Locate the cell with the specified text and output its [x, y] center coordinate. 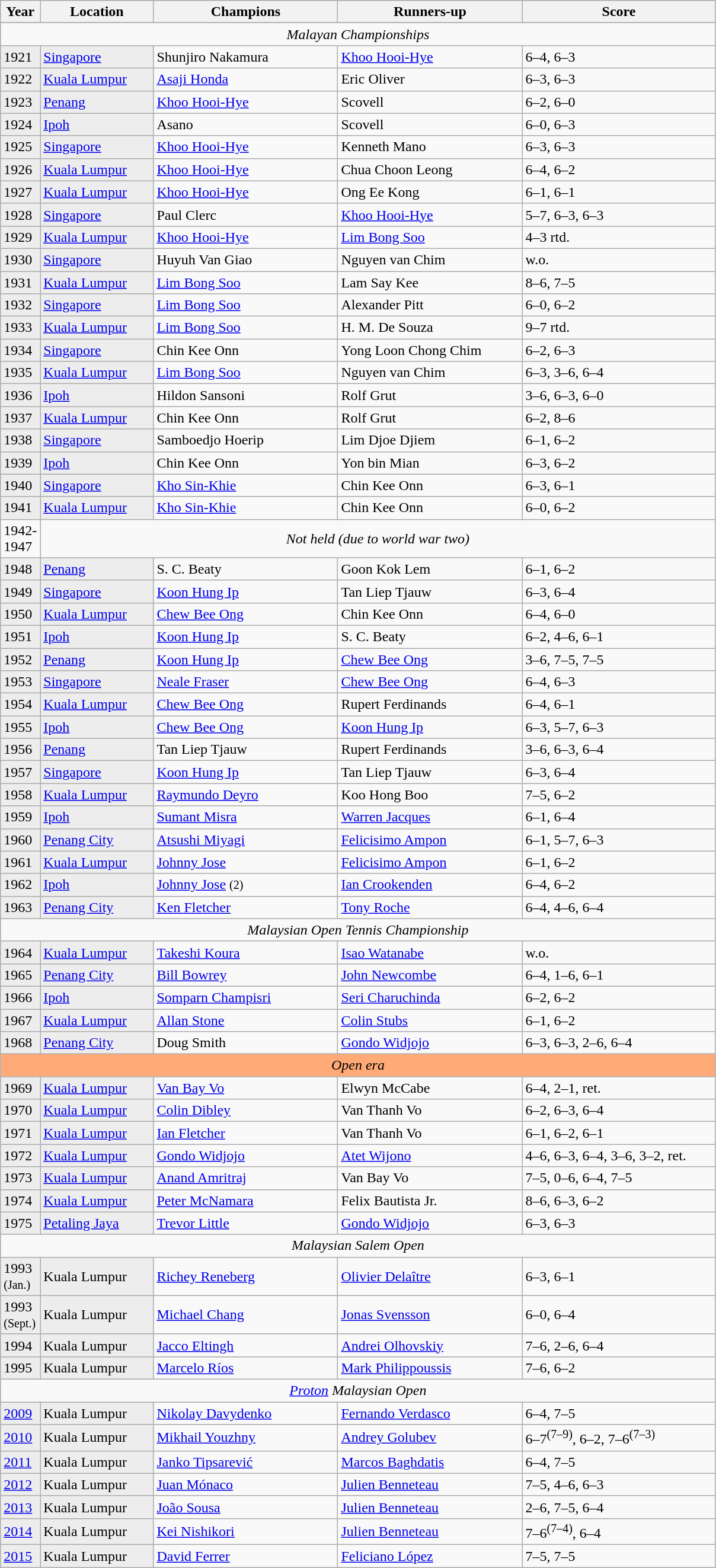
Michael Chang [245, 1314]
1931 [20, 283]
Asano [245, 124]
Yon bin Mian [430, 463]
João Sousa [245, 1507]
7–5, 6–2 [619, 795]
2–6, 7–5, 6–4 [619, 1507]
6–2, 6–3 [619, 350]
1954 [20, 705]
1929 [20, 237]
2013 [20, 1507]
6–1, 6–2, 6–1 [619, 1133]
4–6, 6–3, 6–4, 3–6, 3–2, ret. [619, 1156]
Anand Amritraj [245, 1178]
1967 [20, 1020]
1963 [20, 907]
1960 [20, 840]
Proton Malaysian Open [358, 1390]
Takeshi Koura [245, 952]
6–2, 4–6, 6–1 [619, 636]
John Newcombe [430, 975]
Neale Fraser [245, 682]
Colin Dibley [245, 1111]
Malaysian Salem Open [358, 1246]
3–6, 6–3, 6–4 [619, 750]
1975 [20, 1223]
3–6, 7–5, 7–5 [619, 660]
6–3, 5–7, 6–3 [619, 727]
Jonas Svensson [430, 1314]
Asaji Honda [245, 79]
1937 [20, 418]
1956 [20, 750]
Hildon Sansoni [245, 395]
8–6, 6–3, 6–2 [619, 1201]
1939 [20, 463]
1965 [20, 975]
Somparn Champisri [245, 997]
7–5, 0–6, 6–4, 7–5 [619, 1178]
Ian Crookenden [430, 885]
Kei Nishikori [245, 1531]
Marcos Baghdatis [430, 1462]
Johnny Jose [245, 862]
Trevor Little [245, 1223]
Champions [245, 12]
6–1, 6–4 [619, 817]
6–4, 6–1 [619, 705]
Mark Philippoussis [430, 1368]
6–7(7–9), 6–2, 7–6(7–3) [619, 1438]
6–1, 5–7, 6–3 [619, 840]
2015 [20, 1556]
Yong Loon Chong Chim [430, 350]
Andrei Olhovskiy [430, 1345]
1934 [20, 350]
8–6, 7–5 [619, 283]
Jacco Eltingh [245, 1345]
3–6, 6–3, 6–0 [619, 395]
6–0, 6–3 [619, 124]
1969 [20, 1088]
1968 [20, 1043]
1958 [20, 795]
2010 [20, 1438]
1923 [20, 102]
Warren Jacques [430, 817]
H. M. De Souza [430, 328]
Richey Reneberg [245, 1276]
7–5, 7–5 [619, 1556]
Samboedjo Hoerip [245, 440]
Atsushi Miyagi [245, 840]
Not held (due to world war two) [378, 538]
Peter McNamara [245, 1201]
1973 [20, 1178]
Lam Say Kee [430, 283]
1961 [20, 862]
1972 [20, 1156]
Seri Charuchinda [430, 997]
7–6(7–4), 6–4 [619, 1531]
6–4, 4–6, 6–4 [619, 907]
1930 [20, 260]
6–3, 6–2 [619, 463]
Juan Mónaco [245, 1484]
1993 (Jan.) [20, 1276]
Janko Tipsarević [245, 1462]
4–3 rtd. [619, 237]
1949 [20, 591]
Andrey Golubev [430, 1438]
Alexander Pitt [430, 305]
6–4, 1–6, 6–1 [619, 975]
1941 [20, 508]
Allan Stone [245, 1020]
6–2, 6–3, 6–4 [619, 1111]
Malayan Championships [358, 34]
Elwyn McCabe [430, 1088]
1935 [20, 373]
6–1, 6–1 [619, 192]
Location [97, 12]
Feliciano López [430, 1556]
Paul Clerc [245, 215]
Huyuh Van Giao [245, 260]
1928 [20, 215]
1957 [20, 772]
Olivier Delaître [430, 1276]
1925 [20, 147]
Ong Ee Kong [430, 192]
1922 [20, 79]
1942-1947 [20, 538]
6–0, 6–4 [619, 1314]
1940 [20, 485]
2014 [20, 1531]
Chua Choon Leong [430, 169]
Malaysian Open Tennis Championship [358, 930]
1970 [20, 1111]
7–6, 2–6, 6–4 [619, 1345]
1964 [20, 952]
Nikolay Davydenko [245, 1413]
6–4, 6–0 [619, 614]
1926 [20, 169]
David Ferrer [245, 1556]
Felix Bautista Jr. [430, 1201]
Ken Fletcher [245, 907]
1938 [20, 440]
Sumant Misra [245, 817]
5–7, 6–3, 6–3 [619, 215]
Isao Watanabe [430, 952]
1921 [20, 57]
Doug Smith [245, 1043]
1971 [20, 1133]
1974 [20, 1201]
Tony Roche [430, 907]
Lim Djoe Djiem [430, 440]
Shunjiro Nakamura [245, 57]
1952 [20, 660]
Koo Hong Boo [430, 795]
6–2, 6–2 [619, 997]
1927 [20, 192]
Open era [358, 1065]
6–3, 6–3, 2–6, 6–4 [619, 1043]
Score [619, 12]
6–4, 2–1, ret. [619, 1088]
2011 [20, 1462]
1932 [20, 305]
1953 [20, 682]
7–5, 4–6, 6–3 [619, 1484]
Mikhail Youzhny [245, 1438]
Ian Fletcher [245, 1133]
Atet Wijono [430, 1156]
1933 [20, 328]
1994 [20, 1345]
1948 [20, 569]
1955 [20, 727]
7–6, 6–2 [619, 1368]
Kenneth Mano [430, 147]
Runners-up [430, 12]
Bill Bowrey [245, 975]
Raymundo Deyro [245, 795]
1959 [20, 817]
Year [20, 12]
Petaling Jaya [97, 1223]
1966 [20, 997]
1924 [20, 124]
Eric Oliver [430, 79]
9–7 rtd. [619, 328]
2009 [20, 1413]
6–3, 3–6, 6–4 [619, 373]
6–2, 6–0 [619, 102]
2012 [20, 1484]
Colin Stubs [430, 1020]
Marcelo Ríos [245, 1368]
6–2, 8–6 [619, 418]
Fernando Verdasco [430, 1413]
1995 [20, 1368]
Goon Kok Lem [430, 569]
Johnny Jose (2) [245, 885]
1962 [20, 885]
1950 [20, 614]
1936 [20, 395]
1951 [20, 636]
1993 (Sept.) [20, 1314]
